Scan for the cell matching the given text and deliver its [X, Y] coordinate at center. 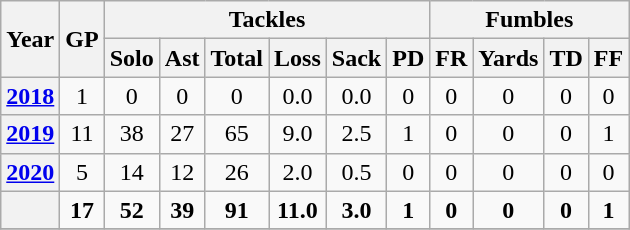
17 [82, 210]
2.5 [356, 134]
Ast [182, 58]
2019 [30, 134]
Total [237, 58]
TD [566, 58]
26 [237, 172]
Solo [132, 58]
2018 [30, 96]
Tackles [267, 20]
2.0 [298, 172]
91 [237, 210]
12 [182, 172]
65 [237, 134]
2020 [30, 172]
11.0 [298, 210]
GP [82, 39]
0.5 [356, 172]
Loss [298, 58]
Fumbles [530, 20]
FF [608, 58]
14 [132, 172]
Yards [508, 58]
9.0 [298, 134]
PD [408, 58]
5 [82, 172]
Sack [356, 58]
3.0 [356, 210]
27 [182, 134]
38 [132, 134]
39 [182, 210]
Year [30, 39]
FR [452, 58]
11 [82, 134]
52 [132, 210]
